Determine the (x, y) coordinate at the center of the cell enclosing the given text.  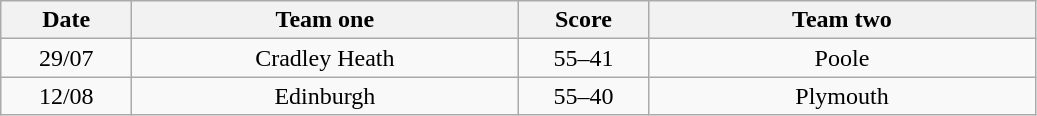
55–40 (584, 96)
Team one (325, 20)
Plymouth (842, 96)
12/08 (66, 96)
Date (66, 20)
Cradley Heath (325, 58)
Score (584, 20)
Poole (842, 58)
Edinburgh (325, 96)
Team two (842, 20)
55–41 (584, 58)
29/07 (66, 58)
